For the text-containing cell, return its midpoint in [X, Y] coordinate format. 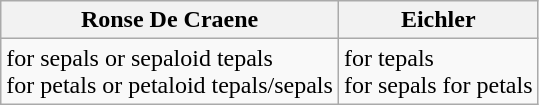
for sepals or sepaloid tepals for petals or petaloid tepals/sepals [170, 72]
Ronse De Craene [170, 20]
Eichler [438, 20]
for tepals for sepals for petals [438, 72]
